Detect which cell encompasses the target text, then output its [x, y] center coordinate. 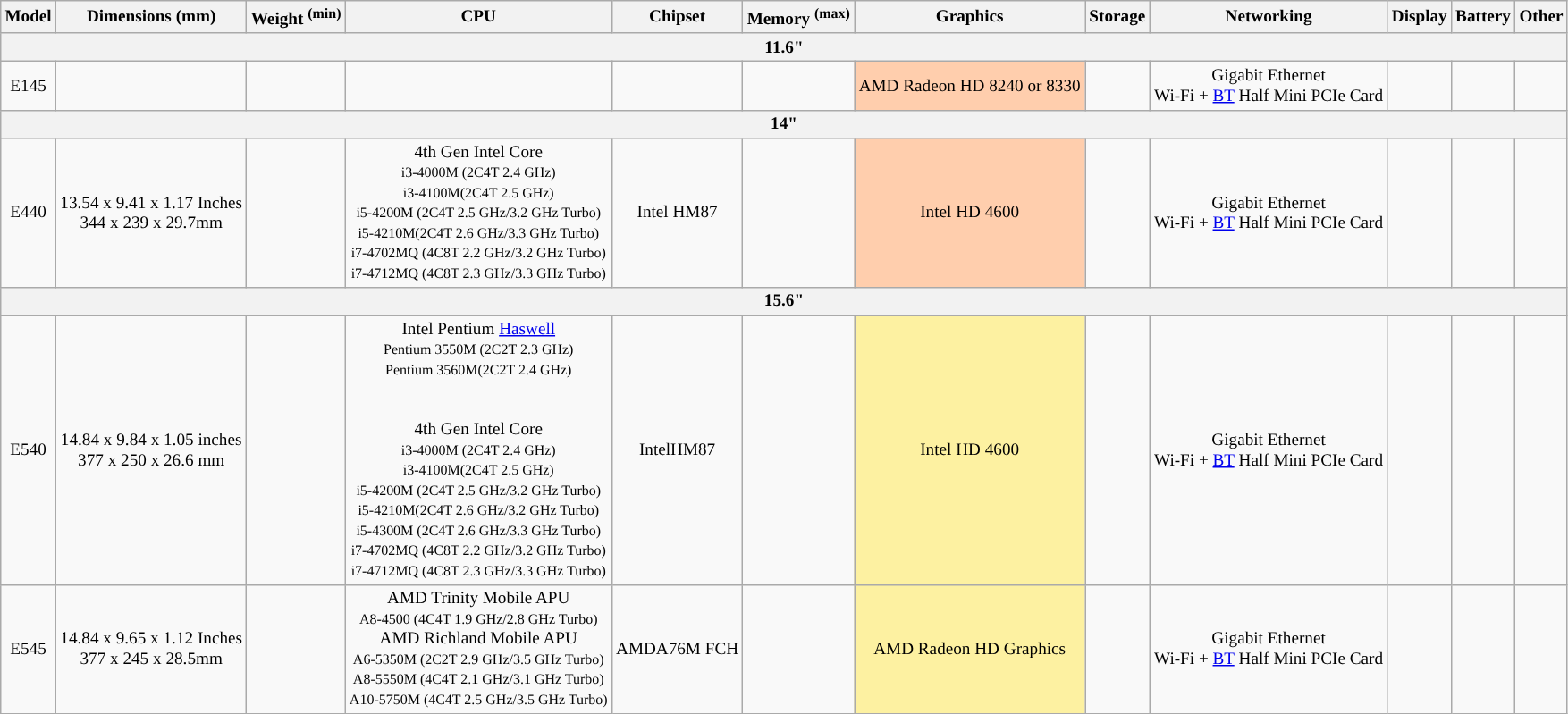
Model [29, 18]
E145 [29, 86]
Storage [1117, 18]
Networking [1269, 18]
Memory (max) [799, 18]
Battery [1482, 18]
11.6" [784, 47]
E440 [29, 213]
Graphics [970, 18]
Intel HM87 [678, 213]
Display [1420, 18]
15.6" [784, 301]
IntelHM87 [678, 450]
AMD Radeon HD 8240 or 8330 [970, 86]
CPU [478, 18]
E540 [29, 450]
AMD Radeon HD Graphics [970, 649]
14.84 x 9.84 x 1.05 inches 377 x 250 x 26.6 mm [151, 450]
Other [1541, 18]
AMDA76M FCH [678, 649]
Dimensions (mm) [151, 18]
Weight (min) [296, 18]
E545 [29, 649]
13.54 x 9.41 x 1.17 Inches 344 x 239 x 29.7mm [151, 213]
14" [784, 124]
14.84 x 9.65 x 1.12 Inches 377 x 245 x 28.5mm [151, 649]
Chipset [678, 18]
